Return [x, y] of the center of cell containing provided text 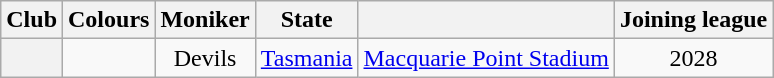
Joining league [693, 20]
Club [32, 20]
2028 [693, 58]
Colours [109, 20]
State [306, 20]
Tasmania [306, 58]
Devils [205, 58]
Moniker [205, 20]
Macquarie Point Stadium [486, 58]
